Return the (X, Y) coordinate for the center point of the cell that contains the specified text.  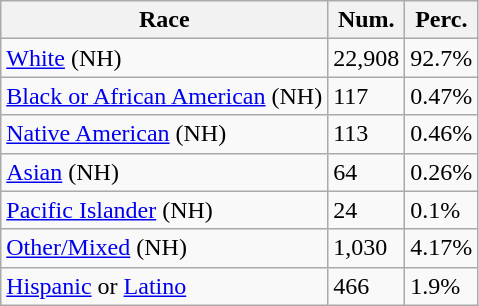
0.1% (442, 210)
0.26% (442, 172)
White (NH) (164, 58)
1,030 (366, 248)
4.17% (442, 248)
Asian (NH) (164, 172)
Hispanic or Latino (164, 286)
Other/Mixed (NH) (164, 248)
Black or African American (NH) (164, 96)
Pacific Islander (NH) (164, 210)
0.46% (442, 134)
1.9% (442, 286)
113 (366, 134)
0.47% (442, 96)
Perc. (442, 20)
466 (366, 286)
Native American (NH) (164, 134)
92.7% (442, 58)
22,908 (366, 58)
64 (366, 172)
24 (366, 210)
Num. (366, 20)
117 (366, 96)
Race (164, 20)
